From the cell containing the given text, extract its center point as (X, Y) coordinate. 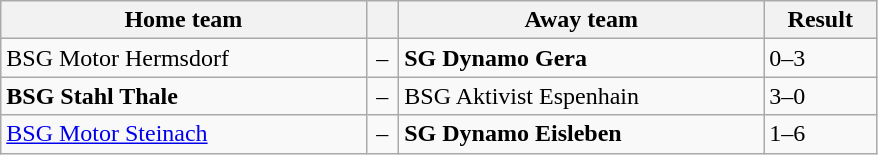
Away team (582, 20)
3–0 (820, 96)
BSG Motor Steinach (184, 134)
Home team (184, 20)
BSG Stahl Thale (184, 96)
1–6 (820, 134)
Result (820, 20)
BSG Aktivist Espenhain (582, 96)
SG Dynamo Gera (582, 58)
BSG Motor Hermsdorf (184, 58)
SG Dynamo Eisleben (582, 134)
0–3 (820, 58)
